For the text-containing cell, return its midpoint in [x, y] coordinate format. 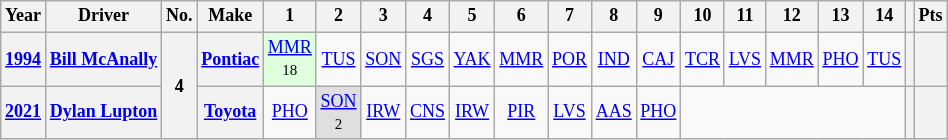
CAJ [658, 59]
6 [522, 16]
2021 [24, 113]
7 [570, 16]
POR [570, 59]
YAK [472, 59]
Pts [930, 16]
14 [884, 16]
Dylan Lupton [103, 113]
SGS [428, 59]
PIR [522, 113]
Driver [103, 16]
1 [290, 16]
11 [744, 16]
Make [230, 16]
2 [338, 16]
Pontiac [230, 59]
SON2 [338, 113]
SON [384, 59]
No. [180, 16]
9 [658, 16]
Bill McAnally [103, 59]
3 [384, 16]
TCR [703, 59]
8 [614, 16]
12 [792, 16]
CNS [428, 113]
IND [614, 59]
MMR18 [290, 59]
5 [472, 16]
10 [703, 16]
Year [24, 16]
1994 [24, 59]
Toyota [230, 113]
13 [840, 16]
AAS [614, 113]
